For the text-containing cell, return its midpoint in (x, y) coordinate format. 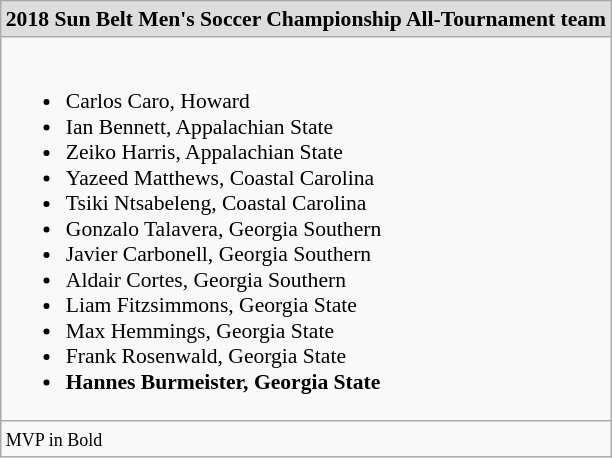
2018 Sun Belt Men's Soccer Championship All-Tournament team (306, 19)
MVP in Bold (306, 440)
